Return [X, Y] of the center of cell containing provided text 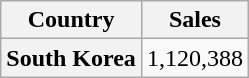
Country [72, 20]
Sales [194, 20]
South Korea [72, 58]
1,120,388 [194, 58]
